Detect which cell encompasses the target text, then output its [x, y] center coordinate. 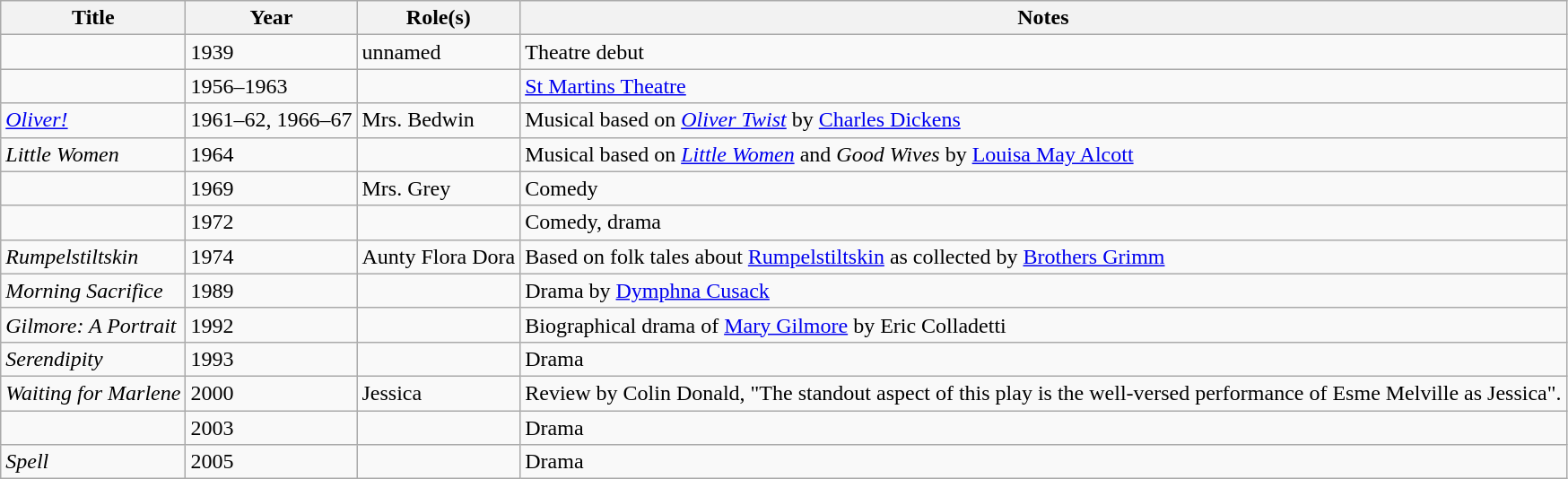
1993 [271, 359]
1961–62, 1966–67 [271, 120]
Mrs. Bedwin [439, 120]
Biographical drama of Mary Gilmore by Eric Colladetti [1043, 325]
Based on folk tales about Rumpelstiltskin as collected by Brothers Grimm [1043, 257]
1939 [271, 52]
Notes [1043, 18]
Comedy, drama [1043, 222]
1972 [271, 222]
Spell [93, 462]
1989 [271, 291]
1969 [271, 188]
Mrs. Grey [439, 188]
Waiting for Marlene [93, 393]
Title [93, 18]
Comedy [1043, 188]
Theatre debut [1043, 52]
Drama by Dymphna Cusack [1043, 291]
1992 [271, 325]
Little Women [93, 154]
Review by Colin Donald, "The standout aspect of this play is the well-versed performance of Esme Melville as Jessica". [1043, 393]
Morning Sacrifice [93, 291]
Oliver! [93, 120]
Jessica [439, 393]
2005 [271, 462]
2000 [271, 393]
unnamed [439, 52]
Gilmore: A Portrait [93, 325]
Musical based on Little Women and Good Wives by Louisa May Alcott [1043, 154]
1964 [271, 154]
Musical based on Oliver Twist by Charles Dickens [1043, 120]
1974 [271, 257]
Rumpelstiltskin [93, 257]
St Martins Theatre [1043, 86]
Serendipity [93, 359]
Aunty Flora Dora [439, 257]
1956–1963 [271, 86]
Role(s) [439, 18]
2003 [271, 428]
Year [271, 18]
